Provide the [x, y] coordinate of the cell's center where the given text is located.  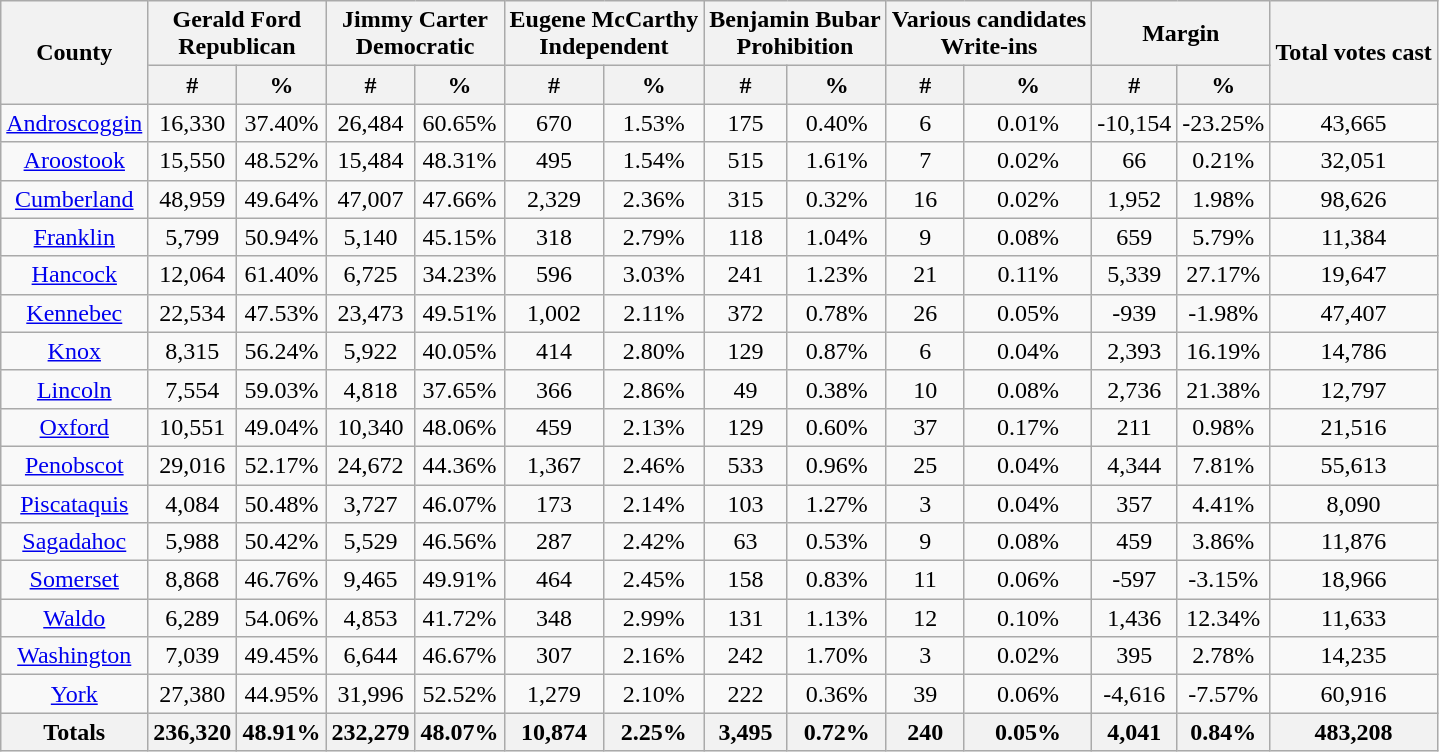
-597 [1134, 580]
2.25% [654, 732]
2,393 [1134, 351]
40.05% [460, 351]
52.52% [460, 694]
242 [746, 656]
1,952 [1134, 199]
2,329 [554, 199]
1.61% [836, 161]
0.96% [836, 465]
131 [746, 618]
47.66% [460, 199]
1.70% [836, 656]
21 [925, 275]
29,016 [192, 465]
48.91% [282, 732]
0.40% [836, 123]
158 [746, 580]
46.76% [282, 580]
0.72% [836, 732]
44.36% [460, 465]
3,495 [746, 732]
11,876 [1354, 542]
Margin [1181, 34]
0.10% [1028, 618]
10,874 [554, 732]
2.46% [654, 465]
5,799 [192, 237]
Washington [74, 656]
232,279 [370, 732]
495 [554, 161]
0.21% [1224, 161]
26 [925, 313]
Piscataquis [74, 503]
318 [554, 237]
0.78% [836, 313]
47,007 [370, 199]
7.81% [1224, 465]
372 [746, 313]
19,647 [1354, 275]
44.95% [282, 694]
0.38% [836, 389]
63 [746, 542]
366 [554, 389]
Sagadahoc [74, 542]
2.11% [654, 313]
48.06% [460, 427]
8,090 [1354, 503]
5,140 [370, 237]
Lincoln [74, 389]
0.83% [836, 580]
357 [1134, 503]
222 [746, 694]
3,727 [370, 503]
49.64% [282, 199]
-3.15% [1224, 580]
27,380 [192, 694]
2.86% [654, 389]
37 [925, 427]
7,554 [192, 389]
175 [746, 123]
11,633 [1354, 618]
56.24% [282, 351]
4,818 [370, 389]
37.40% [282, 123]
60.65% [460, 123]
98,626 [1354, 199]
6,725 [370, 275]
49.91% [460, 580]
12,797 [1354, 389]
45.15% [460, 237]
47,407 [1354, 313]
34.23% [460, 275]
21.38% [1224, 389]
14,235 [1354, 656]
2.13% [654, 427]
49.04% [282, 427]
3.86% [1224, 542]
Oxford [74, 427]
5,529 [370, 542]
348 [554, 618]
55,613 [1354, 465]
9,465 [370, 580]
50.48% [282, 503]
49.51% [460, 313]
2.14% [654, 503]
Eugene McCarthyIndependent [604, 34]
2.99% [654, 618]
16,330 [192, 123]
Cumberland [74, 199]
41.72% [460, 618]
Hancock [74, 275]
3.03% [654, 275]
4,084 [192, 503]
515 [746, 161]
0.87% [836, 351]
Franklin [74, 237]
670 [554, 123]
8,868 [192, 580]
1.53% [654, 123]
4,041 [1134, 732]
1.54% [654, 161]
10,340 [370, 427]
287 [554, 542]
50.42% [282, 542]
533 [746, 465]
2.79% [654, 237]
-23.25% [1224, 123]
61.40% [282, 275]
1.13% [836, 618]
48.07% [460, 732]
6,289 [192, 618]
46.67% [460, 656]
4.41% [1224, 503]
6,644 [370, 656]
240 [925, 732]
2.45% [654, 580]
23,473 [370, 313]
464 [554, 580]
0.17% [1028, 427]
Waldo [74, 618]
315 [746, 199]
0.36% [836, 694]
15,484 [370, 161]
16 [925, 199]
Total votes cast [1354, 52]
12,064 [192, 275]
0.11% [1028, 275]
5.79% [1224, 237]
414 [554, 351]
2.16% [654, 656]
37.65% [460, 389]
2,736 [1134, 389]
-939 [1134, 313]
0.53% [836, 542]
2.10% [654, 694]
2.80% [654, 351]
1.98% [1224, 199]
Kennebec [74, 313]
York [74, 694]
0.01% [1028, 123]
-4,616 [1134, 694]
4,853 [370, 618]
County [74, 52]
Somerset [74, 580]
49.45% [282, 656]
-7.57% [1224, 694]
211 [1134, 427]
241 [746, 275]
Gerald FordRepublican [237, 34]
59.03% [282, 389]
5,339 [1134, 275]
54.06% [282, 618]
Androscoggin [74, 123]
1,367 [554, 465]
Penobscot [74, 465]
8,315 [192, 351]
12.34% [1224, 618]
18,966 [1354, 580]
26,484 [370, 123]
173 [554, 503]
10 [925, 389]
1,002 [554, 313]
15,550 [192, 161]
Benjamin BubarProhibition [795, 34]
31,996 [370, 694]
-10,154 [1134, 123]
1,436 [1134, 618]
4,344 [1134, 465]
1.23% [836, 275]
11 [925, 580]
Aroostook [74, 161]
5,922 [370, 351]
0.32% [836, 199]
25 [925, 465]
-1.98% [1224, 313]
60,916 [1354, 694]
16.19% [1224, 351]
5,988 [192, 542]
395 [1134, 656]
Jimmy CarterDemocratic [415, 34]
22,534 [192, 313]
596 [554, 275]
7 [925, 161]
1.27% [836, 503]
1.04% [836, 237]
0.84% [1224, 732]
11,384 [1354, 237]
46.07% [460, 503]
2.42% [654, 542]
43,665 [1354, 123]
66 [1134, 161]
12 [925, 618]
10,551 [192, 427]
39 [925, 694]
50.94% [282, 237]
236,320 [192, 732]
7,039 [192, 656]
Totals [74, 732]
49 [746, 389]
2.78% [1224, 656]
14,786 [1354, 351]
0.60% [836, 427]
118 [746, 237]
Knox [74, 351]
24,672 [370, 465]
2.36% [654, 199]
46.56% [460, 542]
659 [1134, 237]
32,051 [1354, 161]
0.98% [1224, 427]
47.53% [282, 313]
48.52% [282, 161]
48,959 [192, 199]
Various candidatesWrite-ins [989, 34]
48.31% [460, 161]
52.17% [282, 465]
307 [554, 656]
21,516 [1354, 427]
27.17% [1224, 275]
483,208 [1354, 732]
103 [746, 503]
1,279 [554, 694]
